Provide the [x, y] coordinate of the cell's center where the given text is located.  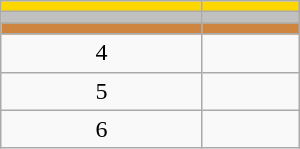
6 [102, 129]
4 [102, 53]
5 [102, 91]
